Pinpoint the cell where the given text exists, returning its (x, y) midpoint coordinate. 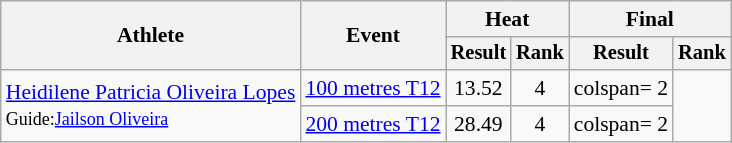
200 metres T12 (372, 124)
100 metres T12 (372, 88)
Final (650, 19)
Athlete (151, 36)
13.52 (479, 88)
28.49 (479, 124)
Heat (508, 19)
Heidilene Patricia Oliveira LopesGuide:Jailson Oliveira (151, 106)
Event (372, 36)
